Output the [x, y] coordinate of the center of the cell containing the given text.  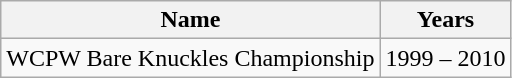
WCPW Bare Knuckles Championship [190, 58]
Years [446, 20]
Name [190, 20]
1999 – 2010 [446, 58]
